Scan for the cell matching the given text and deliver its [x, y] coordinate at center. 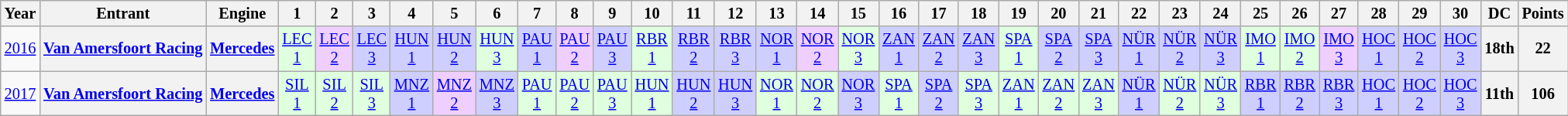
16 [899, 13]
20 [1059, 13]
24 [1221, 13]
11 [693, 13]
21 [1099, 13]
DC [1499, 13]
106 [1543, 94]
25 [1260, 13]
27 [1339, 13]
8 [575, 13]
10 [652, 13]
29 [1419, 13]
SIL3 [372, 94]
23 [1179, 13]
5 [454, 13]
19 [1019, 13]
3 [372, 13]
1 [297, 13]
IMO1 [1260, 49]
14 [818, 13]
LEC2 [335, 49]
6 [497, 13]
Entrant [122, 13]
MNZ3 [497, 94]
17 [939, 13]
2017 [20, 94]
MNZ1 [412, 94]
MNZ2 [454, 94]
26 [1299, 13]
2016 [20, 49]
28 [1379, 13]
11th [1499, 94]
4 [412, 13]
18th [1499, 49]
9 [612, 13]
18 [978, 13]
LEC3 [372, 49]
SIL1 [297, 94]
IMO3 [1339, 49]
15 [858, 13]
LEC1 [297, 49]
Points [1543, 13]
2 [335, 13]
30 [1461, 13]
SIL2 [335, 94]
12 [735, 13]
Year [20, 13]
7 [538, 13]
13 [776, 13]
IMO2 [1299, 49]
Engine [242, 13]
